Determine the (x, y) coordinate at the center of the cell enclosing the given text.  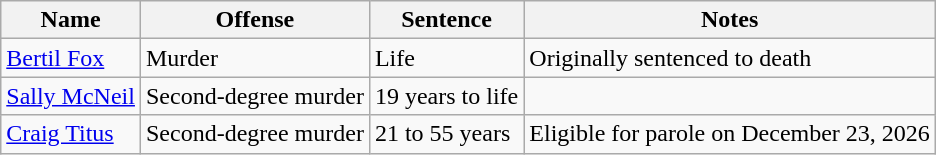
Life (446, 58)
Sentence (446, 20)
19 years to life (446, 96)
Bertil Fox (71, 58)
Notes (730, 20)
Murder (254, 58)
Offense (254, 20)
Eligible for parole on December 23, 2026 (730, 134)
21 to 55 years (446, 134)
Sally McNeil (71, 96)
Name (71, 20)
Originally sentenced to death (730, 58)
Craig Titus (71, 134)
